Locate the cell with the specified text and output its [X, Y] center coordinate. 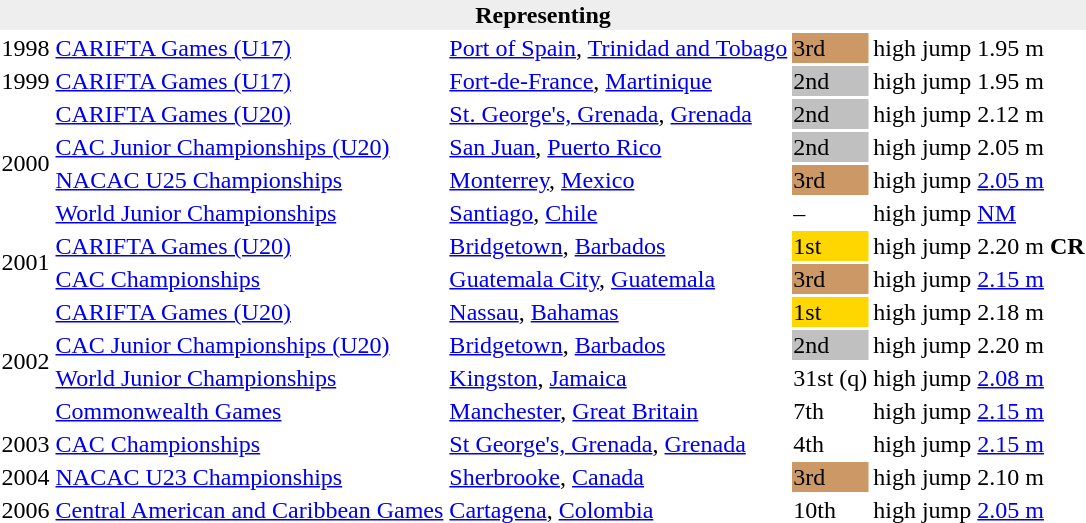
Santiago, Chile [618, 213]
2001 [26, 262]
– [830, 213]
Nassau, Bahamas [618, 312]
Monterrey, Mexico [618, 180]
Kingston, Jamaica [618, 378]
2000 [26, 164]
2004 [26, 477]
St. George's, Grenada, Grenada [618, 114]
2.20 m [1031, 345]
St George's, Grenada, Grenada [618, 444]
4th [830, 444]
31st (q) [830, 378]
2.18 m [1031, 312]
2.12 m [1031, 114]
7th [830, 411]
Sherbrooke, Canada [618, 477]
NM [1031, 213]
Port of Spain, Trinidad and Tobago [618, 48]
Guatemala City, Guatemala [618, 279]
Fort-de-France, Martinique [618, 81]
2.20 m CR [1031, 246]
Representing [543, 15]
NACAC U23 Championships [250, 477]
2.08 m [1031, 378]
Commonwealth Games [250, 411]
Manchester, Great Britain [618, 411]
San Juan, Puerto Rico [618, 147]
1998 [26, 48]
2002 [26, 362]
2003 [26, 444]
1999 [26, 81]
NACAC U25 Championships [250, 180]
2.10 m [1031, 477]
